Detect which cell encompasses the target text, then output its (X, Y) center coordinate. 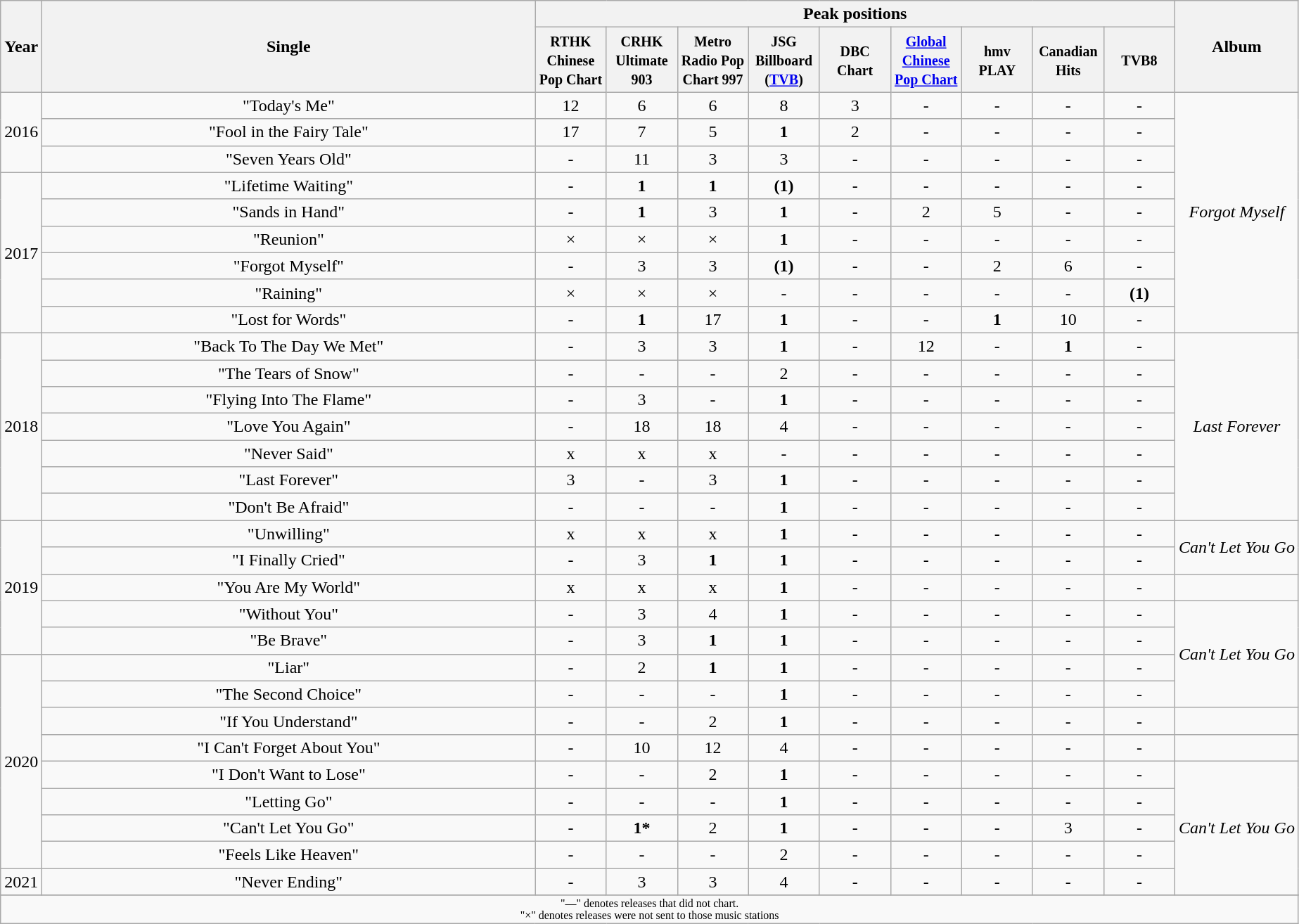
Forgot Myself (1236, 212)
"Be Brave" (288, 641)
JSG Billboard (TVB) (783, 60)
"The Tears of Snow" (288, 373)
"Sands in Hand" (288, 212)
"Reunion" (288, 239)
TVB8 (1139, 60)
"Can't Let You Go" (288, 828)
"Seven Years Old" (288, 159)
"Fool in the Fairy Tale" (288, 132)
"Letting Go" (288, 801)
2016 (21, 132)
"Last Forever" (288, 480)
"I Can't Forget About You" (288, 747)
2020 (21, 761)
Metro Radio Pop Chart 997 (713, 60)
1* (641, 828)
11 (641, 159)
"Today's Me" (288, 105)
"Raining" (288, 293)
RTHK Chinese Pop Chart (571, 60)
Peak positions (855, 14)
8 (783, 105)
"Liar" (288, 667)
2017 (21, 252)
Year (21, 46)
2018 (21, 426)
CRHK Ultimate 903 (641, 60)
"If You Understand" (288, 721)
2021 (21, 882)
"I Don't Want to Lose" (288, 774)
"Unwilling" (288, 534)
"Never Ending" (288, 882)
7 (641, 132)
"Love You Again" (288, 427)
"Forgot Myself" (288, 266)
Global Chinese Pop Chart (926, 60)
"Back To The Day We Met" (288, 346)
"You Are My World" (288, 587)
"Lifetime Waiting" (288, 186)
Single (288, 46)
Album (1236, 46)
"Don't Be Afraid" (288, 507)
"Lost for Words" (288, 319)
"I Finally Cried" (288, 560)
"—" denotes releases that did not chart. "×" denotes releases were not sent to those music stations (650, 910)
2019 (21, 587)
"Feels Like Heaven" (288, 855)
Canadian Hits (1068, 60)
"The Second Choice" (288, 694)
DBC Chart (855, 60)
Last Forever (1236, 426)
"Never Said" (288, 454)
hmv PLAY (997, 60)
"Flying Into The Flame" (288, 400)
"Without You" (288, 614)
